From the cell containing the given text, extract its center point as (x, y) coordinate. 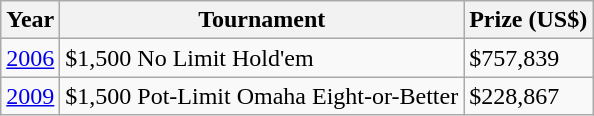
Prize (US$) (528, 20)
$757,839 (528, 58)
Year (30, 20)
Tournament (262, 20)
2006 (30, 58)
$228,867 (528, 96)
2009 (30, 96)
$1,500 No Limit Hold'em (262, 58)
$1,500 Pot-Limit Omaha Eight-or-Better (262, 96)
